Return the [X, Y] coordinate for the center point of the cell that contains the specified text.  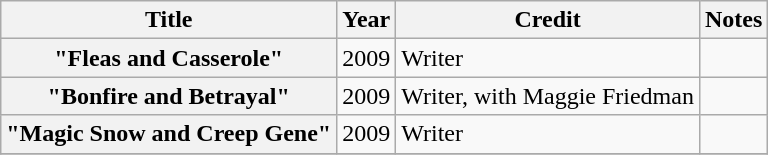
Writer, with Maggie Friedman [548, 96]
Notes [733, 20]
Credit [548, 20]
Year [366, 20]
"Magic Snow and Creep Gene" [169, 134]
Title [169, 20]
"Fleas and Casserole" [169, 58]
"Bonfire and Betrayal" [169, 96]
